Search for the cell housing the specified text and yield its [X, Y] center coordinate. 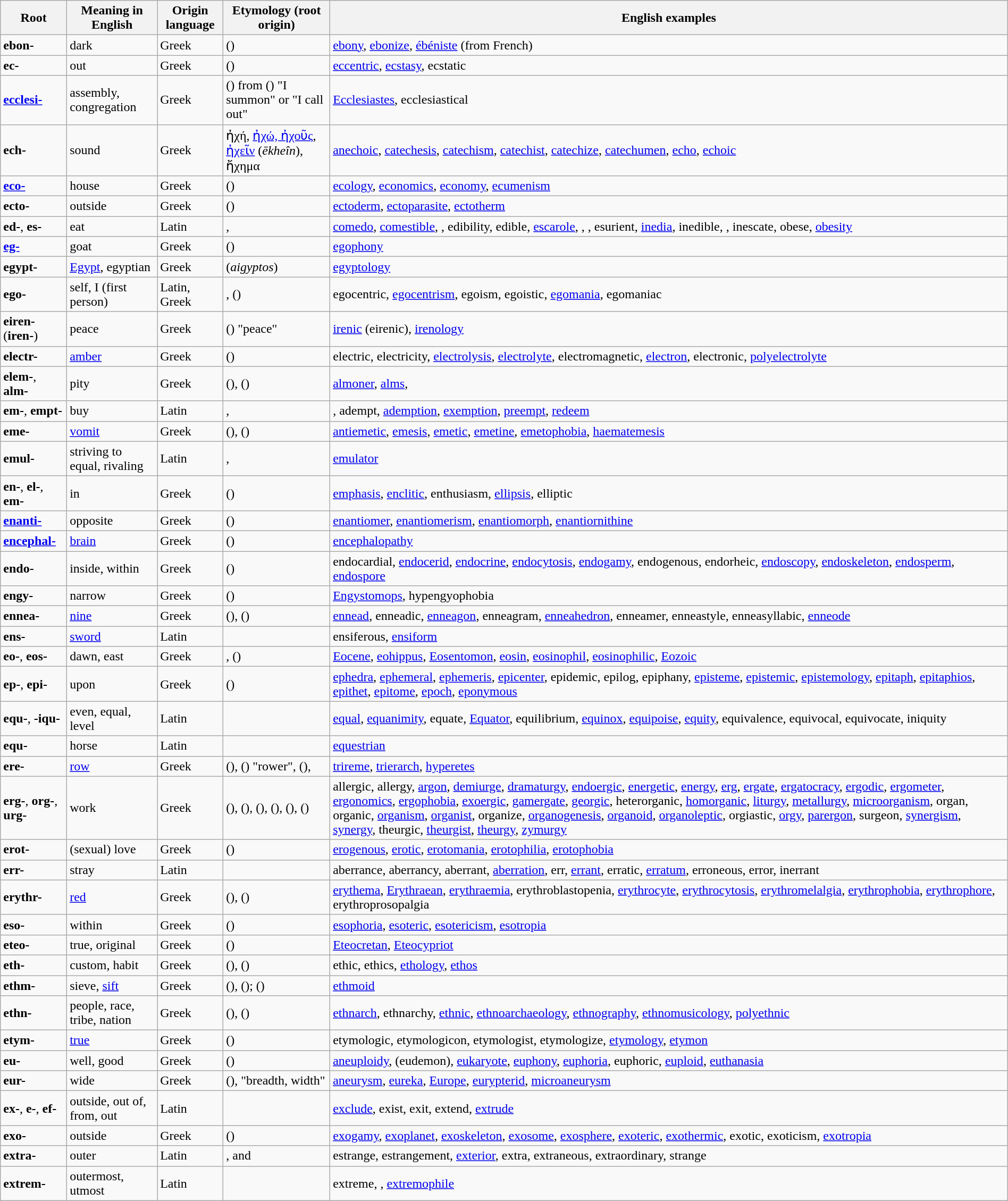
eo-, eos- [34, 657]
house [112, 186]
sword [112, 636]
eg- [34, 247]
comedo, comestible, , edibility, edible, escarole, , , esurient, inedia, inedible, , inescate, obese, obesity [669, 226]
Engystomops, hypengyophobia [669, 596]
aneuploidy, (eudemon), eukaryote, euphony, euphoria, euphoric, euploid, euthanasia [669, 1061]
err- [34, 870]
ethn- [34, 1013]
endo- [34, 568]
Etymology (root origin) [276, 18]
eteo- [34, 945]
Root [34, 18]
equal, equanimity, equate, Equator, equilibrium, equinox, equipoise, equity, equivalence, equivocal, equivocate, iniquity [669, 719]
peace [112, 329]
self, I (first person) [112, 295]
Ecclesiastes, ecclesiastical [669, 100]
dark [112, 45]
exclude, exist, exit, extend, extrude [669, 1108]
ed-, es- [34, 226]
goat [112, 247]
people, race, tribe, nation [112, 1013]
out [112, 65]
ec- [34, 65]
within [112, 925]
eiren- (iren-) [34, 329]
horse [112, 746]
etym- [34, 1040]
endocardial, endocerid, endocrine, endocytosis, endogamy, endogenous, endorheic, endoscopy, endoskeleton, endosperm, endospore [669, 568]
striving to equal, rivaling [112, 458]
(), "breadth, width" [276, 1081]
vomit [112, 431]
well, good [112, 1061]
outside, out of, from, out [112, 1108]
row [112, 766]
irenic (eirenic), irenology [669, 329]
ectoderm, ectoparasite, ectotherm [669, 206]
emulator [669, 458]
egocentric, egocentrism, egoism, egoistic, egomania, egomaniac [669, 295]
extra- [34, 1156]
dawn, east [112, 657]
ere- [34, 766]
anechoic, catechesis, catechism, catechist, catechize, catechumen, echo, echoic [669, 150]
etymologic, etymologicon, etymologist, etymologize, etymology, etymon [669, 1040]
aneurysm, eureka, Europe, eurypterid, microaneurysm [669, 1081]
even, equal, level [112, 719]
English examples [669, 18]
ἠχή, ἠχώ, ἠχοῦς, ἠχεῖν (ēkheîn), ἤχημα [276, 150]
red [112, 897]
(), (); () [276, 985]
stray [112, 870]
ens- [34, 636]
ech- [34, 150]
enanti- [34, 520]
estrange, estrangement, exterior, extra, extraneous, extraordinary, strange [669, 1156]
antiemetic, emesis, emetic, emetine, emetophobia, haematemesis [669, 431]
erythema, Erythraean, erythraemia, erythroblastopenia, erythrocyte, erythrocytosis, erythromelalgia, erythrophobia, erythrophore, erythroprosopalgia [669, 897]
() from () "I summon" or "I call out" [276, 100]
engy- [34, 596]
ebony, ebonize, ébéniste (from French) [669, 45]
ecology, economics, economy, ecumenism [669, 186]
buy [112, 411]
(sexual) love [112, 850]
(), (), (), (), (), () [276, 808]
ethm- [34, 985]
electr- [34, 356]
amber [112, 356]
emphasis, enclitic, enthusiasm, ellipsis, elliptic [669, 493]
, and [276, 1156]
eco- [34, 186]
ecto- [34, 206]
nine [112, 616]
(), () "rower", (), [276, 766]
outer [112, 1156]
sound [112, 150]
erythr- [34, 897]
almoner, alms, [669, 384]
pity [112, 384]
emul- [34, 458]
electric, electricity, electrolysis, electrolyte, electromagnetic, electron, electronic, polyelectrolyte [669, 356]
erot- [34, 850]
exogamy, exoplanet, exoskeleton, exosome, exosphere, exoteric, exothermic, exotic, exoticism, exotropia [669, 1136]
ethic, ethics, ethology, ethos [669, 965]
upon [112, 684]
Meaning in English [112, 18]
Egypt, egyptian [112, 267]
aberrance, aberrancy, aberrant, aberration, err, errant, erratic, erratum, erroneous, error, inerrant [669, 870]
ennea- [34, 616]
eat [112, 226]
Eocene, eohippus, Eosentomon, eosin, eosinophil, eosinophilic, Eozoic [669, 657]
narrow [112, 596]
custom, habit [112, 965]
outermost, utmost [112, 1183]
Eteocretan, Eteocypriot [669, 945]
ecclesi- [34, 100]
() "peace" [276, 329]
erg-, org-, urg- [34, 808]
en-, el-, em- [34, 493]
eme- [34, 431]
brain [112, 541]
, adempt, ademption, exemption, preempt, redeem [669, 411]
elem-, alm- [34, 384]
extrem- [34, 1183]
equ-, -iqu- [34, 719]
equ- [34, 746]
(aigyptos) [276, 267]
inside, within [112, 568]
eth- [34, 965]
ethnarch, ethnarchy, ethnic, ethnoarchaeology, ethnography, ethnomusicology, polyethnic [669, 1013]
work [112, 808]
eu- [34, 1061]
em-, empt- [34, 411]
ego- [34, 295]
eur- [34, 1081]
egophony [669, 247]
equestrian [669, 746]
enantiomer, enantiomerism, enantiomorph, enantiornithine [669, 520]
extreme, , extremophile [669, 1183]
exo- [34, 1136]
eccentric, ecstasy, ecstatic [669, 65]
Origin language [190, 18]
ethmoid [669, 985]
in [112, 493]
erogenous, erotic, erotomania, erotophilia, erotophobia [669, 850]
esophoria, esoteric, esotericism, esotropia [669, 925]
egypt- [34, 267]
ensiferous, ensiform [669, 636]
ep-, epi- [34, 684]
ebon- [34, 45]
eso- [34, 925]
sieve, sift [112, 985]
assembly, congregation [112, 100]
true [112, 1040]
egyptology [669, 267]
wide [112, 1081]
Latin, Greek [190, 295]
ennead, enneadic, enneagon, enneagram, enneahedron, enneamer, enneastyle, enneasyllabic, enneode [669, 616]
ex-, e-, ef- [34, 1108]
encephalopathy [669, 541]
opposite [112, 520]
trireme, trierarch, hyperetes [669, 766]
true, original [112, 945]
encephal- [34, 541]
